Extract the [X, Y] coordinate from the center of the cell holding the provided text.  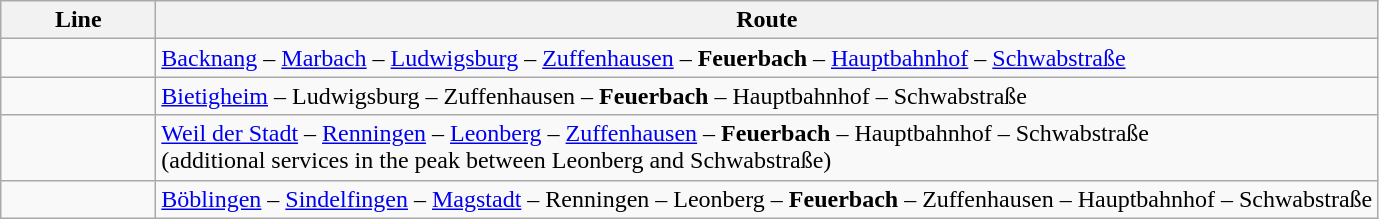
Böblingen – Sindelfingen – Magstadt – Renningen – Leonberg – Feuerbach – Zuffenhausen – Hauptbahnhof – Schwabstraße [767, 199]
Bietigheim – Ludwigsburg – Zuffenhausen – Feuerbach – Hauptbahnhof – Schwabstraße [767, 96]
Route [767, 20]
Line [78, 20]
Backnang – Marbach – Ludwigsburg – Zuffenhausen – Feuerbach – Hauptbahnhof – Schwabstraße [767, 58]
